Identify which cell holds the provided text, then report its [x, y] central coordinate. 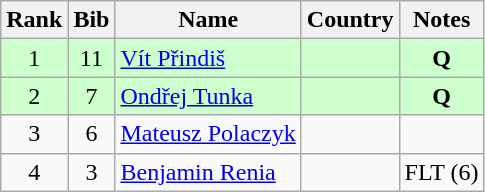
Bib [92, 20]
Country [350, 20]
Notes [442, 20]
FLT (6) [442, 172]
2 [34, 96]
Vít Přindiš [208, 58]
11 [92, 58]
Rank [34, 20]
7 [92, 96]
6 [92, 134]
4 [34, 172]
Ondřej Tunka [208, 96]
Benjamin Renia [208, 172]
1 [34, 58]
Mateusz Polaczyk [208, 134]
Name [208, 20]
